Search for the cell housing the specified text and yield its (x, y) center coordinate. 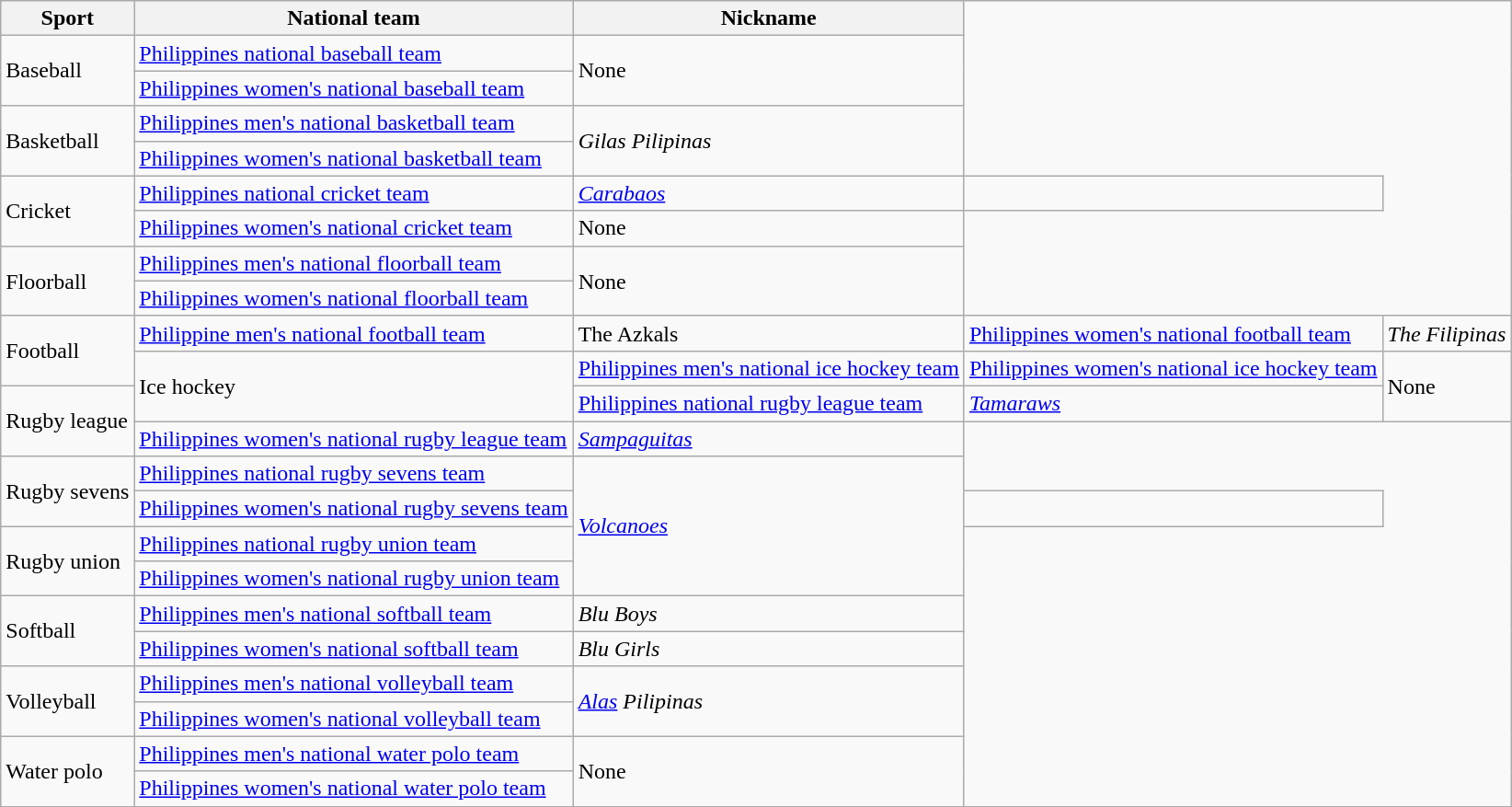
Blu Boys (769, 614)
Philippines women's national floorball team (353, 298)
Sport (68, 18)
Volleyball (68, 701)
Blu Girls (769, 649)
Philippines men's national softball team (353, 614)
Basketball (68, 141)
Philippines national rugby sevens team (353, 474)
Football (68, 351)
Philippines men's national floorball team (353, 263)
Water polo (68, 771)
Philippines women's national rugby league team (353, 439)
Philippines women's national rugby union team (353, 579)
Rugby sevens (68, 491)
Philippines national baseball team (353, 53)
Gilas Pilipinas (769, 141)
Baseball (68, 71)
Volcanoes (769, 526)
Philippines women's national football team (1174, 333)
Philippines men's national ice hockey team (769, 368)
Philippines national cricket team (353, 193)
Philippines national rugby league team (769, 403)
Rugby league (68, 421)
Philippines women's national basketball team (353, 158)
Nickname (769, 18)
Softball (68, 631)
Philippines men's national basketball team (353, 123)
Floorball (68, 281)
Philippines men's national water polo team (353, 754)
Philippines women's national baseball team (353, 88)
National team (353, 18)
Ice hockey (353, 386)
Philippines women's national softball team (353, 649)
Sampaguitas (769, 439)
The Azkals (769, 333)
Cricket (68, 211)
Philippines women's national ice hockey team (1174, 368)
Philippines national rugby union team (353, 544)
Tamaraws (1174, 403)
The Filipinas (1447, 333)
Philippines women's national cricket team (353, 228)
Philippines women's national water polo team (353, 789)
Philippine men's national football team (353, 333)
Philippines men's national volleyball team (353, 684)
Philippines women's national volleyball team (353, 719)
Rugby union (68, 561)
Philippines women's national rugby sevens team (353, 509)
Alas Pilipinas (769, 701)
Carabaos (769, 193)
